Return (X, Y) of the center of cell containing provided text 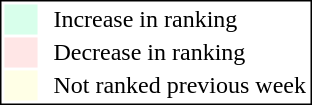
Not ranked previous week (180, 85)
Increase in ranking (180, 19)
Decrease in ranking (180, 53)
